Locate the cell with the specified text and output its (x, y) center coordinate. 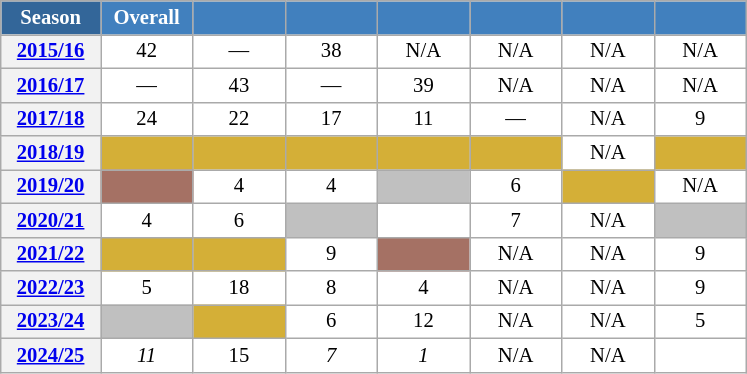
2019/20 (51, 186)
2020/21 (51, 220)
2017/18 (51, 119)
2024/25 (51, 355)
Overall (146, 17)
38 (331, 51)
2021/22 (51, 254)
2016/17 (51, 85)
43 (239, 85)
2023/24 (51, 321)
15 (239, 355)
1 (423, 355)
39 (423, 85)
17 (331, 119)
Season (51, 17)
12 (423, 321)
2018/19 (51, 153)
22 (239, 119)
8 (331, 287)
42 (146, 51)
18 (239, 287)
24 (146, 119)
2015/16 (51, 51)
2022/23 (51, 287)
